Identify which cell holds the provided text, then report its (X, Y) central coordinate. 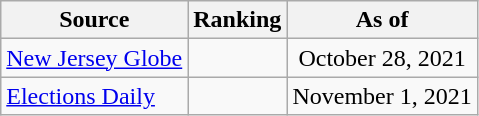
October 28, 2021 (382, 58)
Ranking (238, 20)
November 1, 2021 (382, 96)
Source (94, 20)
New Jersey Globe (94, 58)
As of (382, 20)
Elections Daily (94, 96)
